Search for the cell housing the specified text and yield its (X, Y) center coordinate. 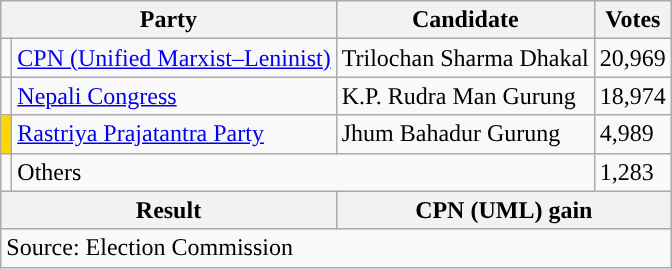
Result (168, 210)
Trilochan Sharma Dhakal (465, 58)
K.P. Rudra Man Gurung (465, 96)
Rastriya Prajatantra Party (174, 134)
Candidate (465, 20)
Others (304, 172)
20,969 (632, 58)
Votes (632, 20)
4,989 (632, 134)
1,283 (632, 172)
18,974 (632, 96)
Party (168, 20)
Source: Election Commission (336, 248)
Nepali Congress (174, 96)
CPN (UML) gain (504, 210)
CPN (Unified Marxist–Leninist) (174, 58)
Jhum Bahadur Gurung (465, 134)
